Locate the cell with the specified text and output its [X, Y] center coordinate. 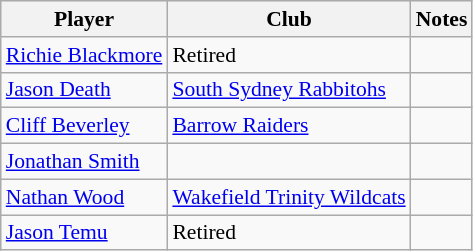
South Sydney Rabbitohs [288, 90]
Notes [442, 19]
Club [288, 19]
Richie Blackmore [84, 55]
Barrow Raiders [288, 126]
Jonathan Smith [84, 162]
Jason Temu [84, 233]
Player [84, 19]
Cliff Beverley [84, 126]
Jason Death [84, 90]
Wakefield Trinity Wildcats [288, 197]
Nathan Wood [84, 197]
